Output the [X, Y] coordinate of the center of the cell containing the given text.  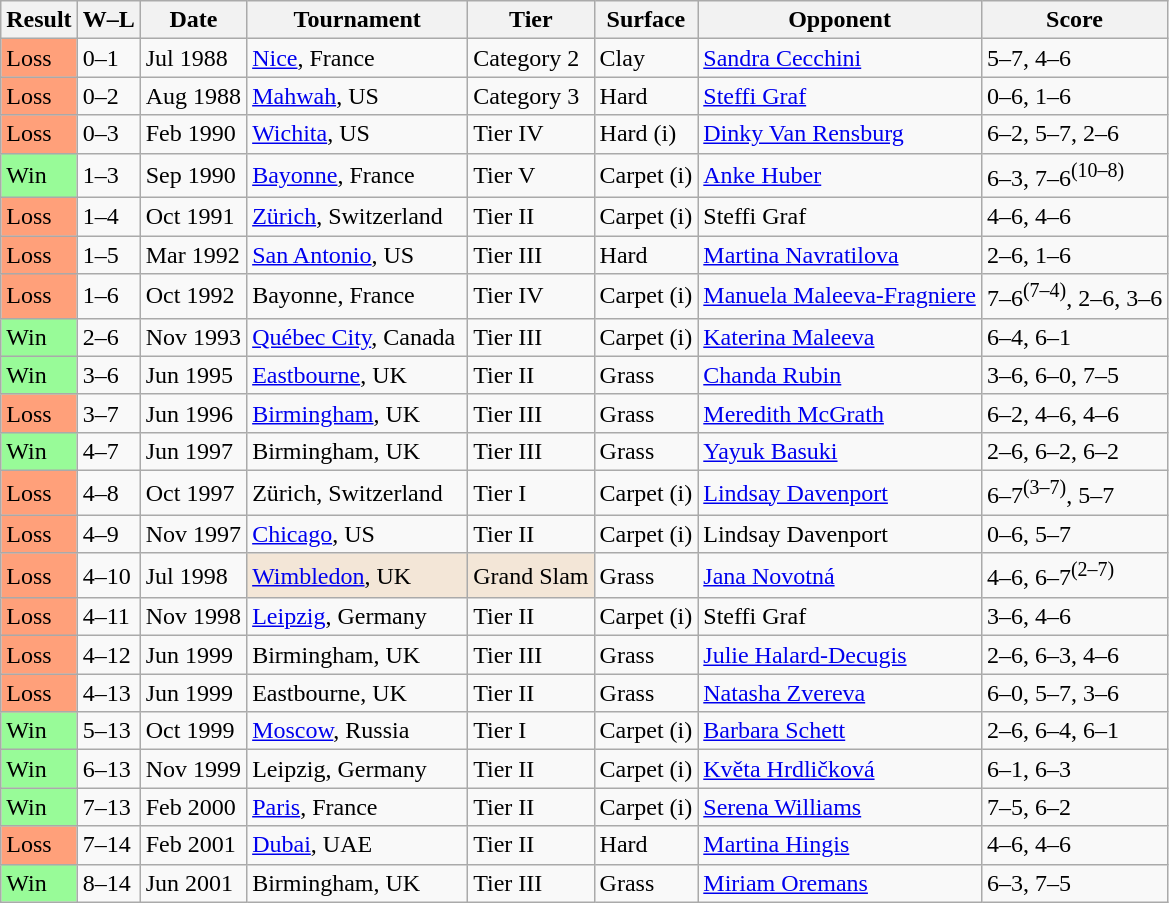
6–0, 5–7, 3–6 [1074, 693]
3–6, 4–6 [1074, 617]
0–3 [108, 134]
Sep 1990 [193, 176]
4–8 [108, 492]
3–6 [108, 375]
Nov 1998 [193, 617]
Chanda Rubin [840, 375]
Martina Hingis [840, 845]
Jun 2001 [193, 883]
0–6, 5–7 [1074, 534]
Meredith McGrath [840, 413]
Dinky Van Rensburg [840, 134]
Nov 1997 [193, 534]
4–7 [108, 451]
6–3, 7–6(10–8) [1074, 176]
4–10 [108, 576]
Oct 1999 [193, 731]
2–6, 6–4, 6–1 [1074, 731]
7–13 [108, 807]
3–7 [108, 413]
Jun 1995 [193, 375]
Oct 1997 [193, 492]
6–7(3–7), 5–7 [1074, 492]
Date [193, 20]
Julie Halard-Decugis [840, 655]
Category 2 [531, 58]
Tournament [358, 20]
Surface [646, 20]
6–3, 7–5 [1074, 883]
5–13 [108, 731]
3–6, 6–0, 7–5 [1074, 375]
Jun 1996 [193, 413]
1–3 [108, 176]
0–1 [108, 58]
Jun 1997 [193, 451]
Opponent [840, 20]
Paris, France [358, 807]
Yayuk Basuki [840, 451]
Result [39, 20]
6–13 [108, 769]
6–2, 5–7, 2–6 [1074, 134]
Dubai, UAE [358, 845]
Score [1074, 20]
Jul 1988 [193, 58]
2–6, 1–6 [1074, 255]
Serena Williams [840, 807]
Květa Hrdličková [840, 769]
Tier [531, 20]
Moscow, Russia [358, 731]
Nov 1999 [193, 769]
Aug 1988 [193, 96]
Feb 1990 [193, 134]
Martina Navratilova [840, 255]
1–6 [108, 296]
2–6, 6–2, 6–2 [1074, 451]
4–6, 6–7(2–7) [1074, 576]
Category 3 [531, 96]
2–6, 6–3, 4–6 [1074, 655]
Barbara Schett [840, 731]
Natasha Zvereva [840, 693]
6–1, 6–3 [1074, 769]
7–14 [108, 845]
Feb 2000 [193, 807]
8–14 [108, 883]
6–4, 6–1 [1074, 337]
2–6 [108, 337]
7–6(7–4), 2–6, 3–6 [1074, 296]
Oct 1992 [193, 296]
Wimbledon, UK [358, 576]
Mahwah, US [358, 96]
Anke Huber [840, 176]
San Antonio, US [358, 255]
Oct 1991 [193, 217]
Hard (i) [646, 134]
Feb 2001 [193, 845]
4–13 [108, 693]
Nov 1993 [193, 337]
Mar 1992 [193, 255]
1–4 [108, 217]
1–5 [108, 255]
Miriam Oremans [840, 883]
6–2, 4–6, 4–6 [1074, 413]
Katerina Maleeva [840, 337]
Québec City, Canada [358, 337]
Sandra Cecchini [840, 58]
Grand Slam [531, 576]
0–2 [108, 96]
Jul 1998 [193, 576]
7–5, 6–2 [1074, 807]
Wichita, US [358, 134]
4–12 [108, 655]
W–L [108, 20]
Tier V [531, 176]
Manuela Maleeva-Fragniere [840, 296]
Clay [646, 58]
4–11 [108, 617]
4–9 [108, 534]
5–7, 4–6 [1074, 58]
0–6, 1–6 [1074, 96]
Nice, France [358, 58]
Jana Novotná [840, 576]
Chicago, US [358, 534]
